Search for the cell housing the specified text and yield its (X, Y) center coordinate. 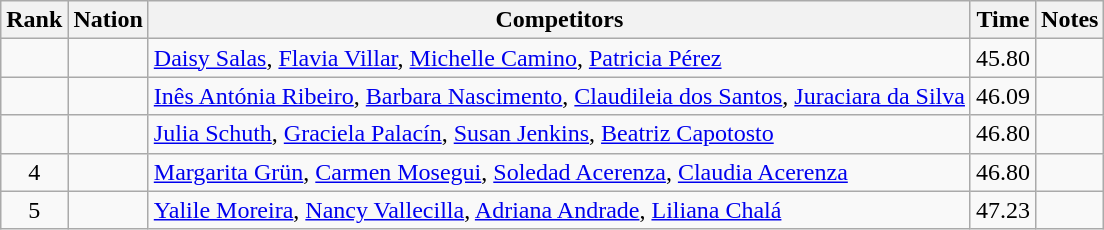
46.09 (1002, 96)
Daisy Salas, Flavia Villar, Michelle Camino, Patricia Pérez (559, 58)
Nation (108, 20)
Inês Antónia Ribeiro, Barbara Nascimento, Claudileia dos Santos, Juraciara da Silva (559, 96)
Competitors (559, 20)
Yalile Moreira, Nancy Vallecilla, Adriana Andrade, Liliana Chalá (559, 210)
45.80 (1002, 58)
4 (34, 172)
Margarita Grün, Carmen Mosegui, Soledad Acerenza, Claudia Acerenza (559, 172)
47.23 (1002, 210)
Rank (34, 20)
Notes (1070, 20)
Time (1002, 20)
Julia Schuth, Graciela Palacín, Susan Jenkins, Beatriz Capotosto (559, 134)
5 (34, 210)
